Return the (X, Y) coordinate for the center point of the cell that contains the specified text.  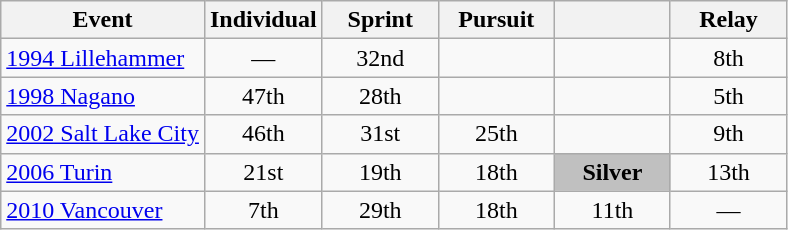
2002 Salt Lake City (103, 134)
8th (728, 58)
11th (612, 210)
47th (263, 96)
25th (496, 134)
21st (263, 172)
28th (380, 96)
Pursuit (496, 20)
29th (380, 210)
5th (728, 96)
19th (380, 172)
Individual (263, 20)
7th (263, 210)
46th (263, 134)
Event (103, 20)
1994 Lillehammer (103, 58)
Silver (612, 172)
2006 Turin (103, 172)
31st (380, 134)
2010 Vancouver (103, 210)
1998 Nagano (103, 96)
9th (728, 134)
32nd (380, 58)
Sprint (380, 20)
Relay (728, 20)
13th (728, 172)
